Search for the cell housing the specified text and yield its [x, y] center coordinate. 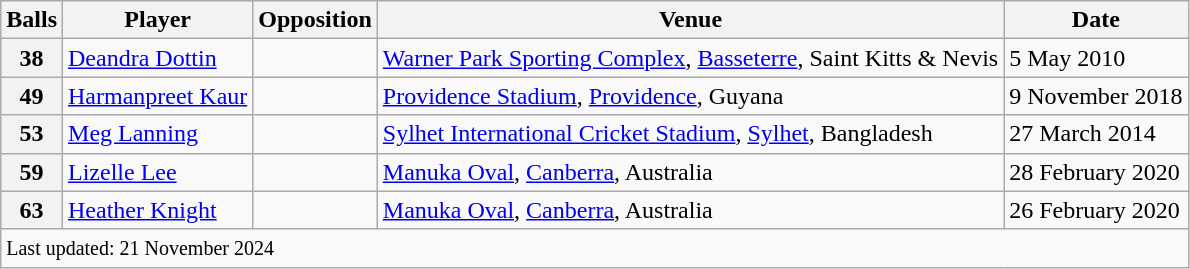
Heather Knight [158, 210]
Meg Lanning [158, 134]
Harmanpreet Kaur [158, 96]
38 [32, 58]
Date [1096, 20]
Venue [690, 20]
Lizelle Lee [158, 172]
Player [158, 20]
Warner Park Sporting Complex, Basseterre, Saint Kitts & Nevis [690, 58]
Sylhet International Cricket Stadium, Sylhet, Bangladesh [690, 134]
59 [32, 172]
Providence Stadium, Providence, Guyana [690, 96]
28 February 2020 [1096, 172]
5 May 2010 [1096, 58]
Deandra Dottin [158, 58]
53 [32, 134]
26 February 2020 [1096, 210]
Balls [32, 20]
Last updated: 21 November 2024 [594, 248]
Opposition [315, 20]
63 [32, 210]
9 November 2018 [1096, 96]
27 March 2014 [1096, 134]
49 [32, 96]
